Return [X, Y] of the center of cell containing provided text 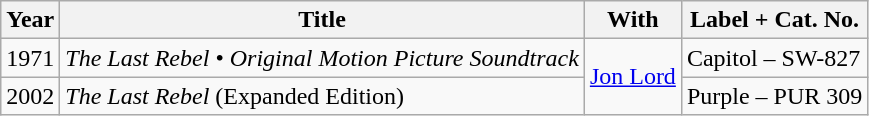
Purple – PUR 309 [774, 96]
With [632, 20]
1971 [30, 58]
Year [30, 20]
The Last Rebel • Original Motion Picture Soundtrack [322, 58]
2002 [30, 96]
Jon Lord [632, 77]
Capitol – SW-827 [774, 58]
The Last Rebel (Expanded Edition) [322, 96]
Title [322, 20]
Label + Cat. No. [774, 20]
